Identify which cell holds the provided text, then report its [x, y] central coordinate. 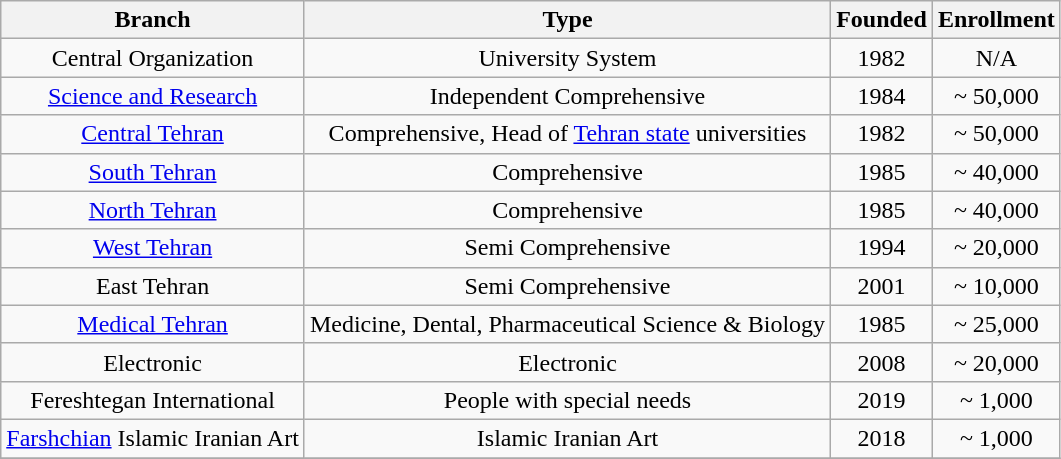
Central Tehran [153, 134]
Medicine, Dental, Pharmaceutical Science & Biology [567, 324]
2001 [882, 286]
Islamic Iranian Art [567, 438]
~ 25,000 [996, 324]
1984 [882, 96]
Fereshtegan International [153, 400]
East Tehran [153, 286]
Founded [882, 20]
North Tehran [153, 210]
Enrollment [996, 20]
Farshchian Islamic Iranian Art [153, 438]
University System [567, 58]
N/A [996, 58]
Independent Comprehensive [567, 96]
South Tehran [153, 172]
2008 [882, 362]
Medical Tehran [153, 324]
Type [567, 20]
West Tehran [153, 248]
1994 [882, 248]
Comprehensive, Head of Tehran state universities [567, 134]
Science and Research [153, 96]
~ 10,000 [996, 286]
Central Organization [153, 58]
Branch [153, 20]
People with special needs [567, 400]
2019 [882, 400]
2018 [882, 438]
